Find where the given text appears and provide that cell's center as [X, Y] coordinate. 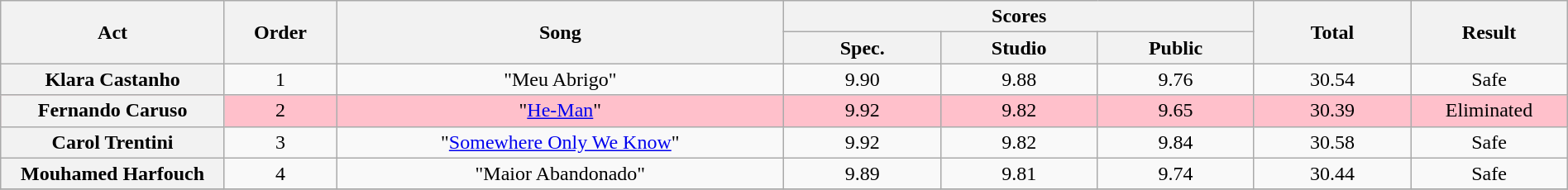
9.65 [1176, 111]
3 [280, 142]
Studio [1019, 48]
9.89 [862, 173]
30.58 [1331, 142]
2 [280, 111]
Total [1331, 32]
30.39 [1331, 111]
"He-Man" [561, 111]
Public [1176, 48]
Mouhamed Harfouch [112, 173]
9.84 [1176, 142]
1 [280, 79]
30.44 [1331, 173]
9.74 [1176, 173]
Act [112, 32]
9.76 [1176, 79]
Eliminated [1489, 111]
9.88 [1019, 79]
Song [561, 32]
Order [280, 32]
9.90 [862, 79]
"Somewhere Only We Know" [561, 142]
Spec. [862, 48]
"Maior Abandonado" [561, 173]
9.81 [1019, 173]
Fernando Caruso [112, 111]
30.54 [1331, 79]
Klara Castanho [112, 79]
Carol Trentini [112, 142]
"Meu Abrigo" [561, 79]
4 [280, 173]
Result [1489, 32]
Scores [1019, 17]
